Detect which cell encompasses the target text, then output its (X, Y) center coordinate. 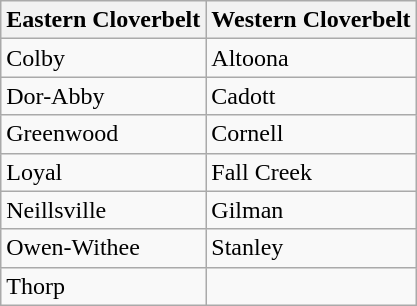
Cornell (311, 134)
Colby (104, 58)
Western Cloverbelt (311, 20)
Loyal (104, 172)
Fall Creek (311, 172)
Stanley (311, 248)
Greenwood (104, 134)
Cadott (311, 96)
Altoona (311, 58)
Owen-Withee (104, 248)
Neillsville (104, 210)
Gilman (311, 210)
Thorp (104, 286)
Eastern Cloverbelt (104, 20)
Dor-Abby (104, 96)
